Output the [X, Y] coordinate of the center of the cell containing the given text.  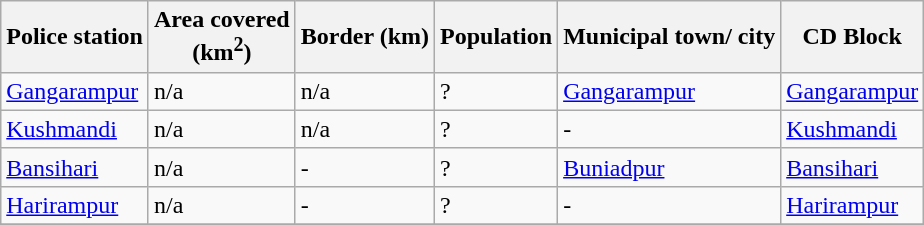
Area covered(km2) [222, 37]
Buniadpur [670, 167]
Population [496, 37]
Municipal town/ city [670, 37]
CD Block [852, 37]
Border (km) [364, 37]
Police station [75, 37]
